Scan for the cell matching the given text and deliver its [x, y] coordinate at center. 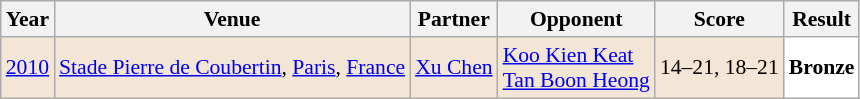
2010 [28, 68]
Partner [454, 19]
Venue [232, 19]
Bronze [822, 68]
Score [720, 19]
Result [822, 19]
Xu Chen [454, 68]
14–21, 18–21 [720, 68]
Opponent [576, 19]
Koo Kien Keat Tan Boon Heong [576, 68]
Year [28, 19]
Stade Pierre de Coubertin, Paris, France [232, 68]
